Extract the [X, Y] coordinate from the center of the cell holding the provided text.  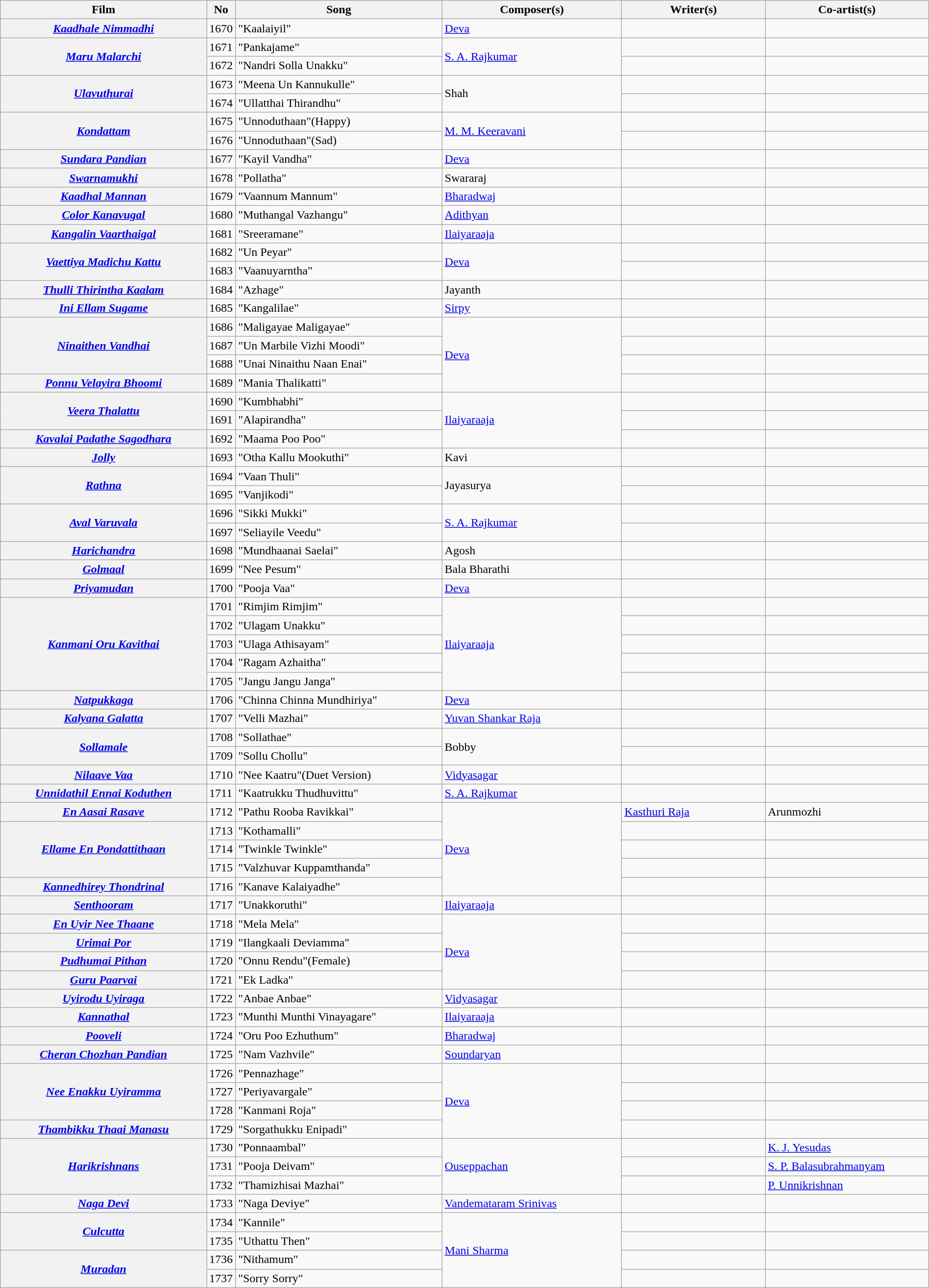
Song [339, 10]
Golmaal [104, 570]
1713 [221, 831]
Swararaj [532, 177]
1696 [221, 513]
1722 [221, 998]
"Kumbhabhi" [339, 401]
"Rimjim Rimjim" [339, 607]
Rathna [104, 485]
"Sollu Chollu" [339, 756]
"Nandri Solla Unakku" [339, 66]
"Nam Vazhvile" [339, 1054]
"Ilangkaali Deviamma" [339, 942]
Sollamale [104, 746]
Bala Bharathi [532, 570]
1714 [221, 849]
Pudhumai Pithan [104, 961]
"Unnoduthaan"(Happy) [339, 122]
Urimai Por [104, 942]
Vaettiya Madichu Kattu [104, 262]
Thambikku Thaai Manasu [104, 1129]
Composer(s) [532, 10]
"Mundhaanai Saelai" [339, 551]
Nee Enakku Uyiramma [104, 1091]
"Kaalaiyil" [339, 28]
1727 [221, 1091]
Kavalai Padathe Sagodhara [104, 439]
"Mela Mela" [339, 924]
"Vaannum Mannum" [339, 196]
Guru Paarvai [104, 980]
1694 [221, 476]
1702 [221, 625]
1678 [221, 177]
"Pathu Rooba Ravikkai" [339, 812]
1677 [221, 159]
1680 [221, 215]
Writer(s) [694, 10]
1692 [221, 439]
1717 [221, 905]
"Ek Ladka" [339, 980]
"Nee Kaatru"(Duet Version) [339, 774]
1729 [221, 1129]
Shah [532, 94]
"Ragam Azhaitha" [339, 663]
"Nithamum" [339, 1260]
P. Unnikrishnan [847, 1185]
"Nee Pesum" [339, 570]
"Vanjikodi" [339, 495]
1688 [221, 364]
K. J. Yesudas [847, 1148]
"Kanmani Roja" [339, 1110]
1679 [221, 196]
1703 [221, 644]
"Naga Deviye" [339, 1204]
"Unai Ninaithu Naan Enai" [339, 364]
1705 [221, 681]
"Valzhuvar Kuppamthanda" [339, 868]
Kasthuri Raja [694, 812]
1685 [221, 308]
Naga Devi [104, 1204]
1728 [221, 1110]
"Twinkle Twinkle" [339, 849]
1689 [221, 383]
Kavi [532, 457]
"Kothamalli" [339, 831]
Ini Ellam Sugame [104, 308]
"Kannile" [339, 1222]
1704 [221, 663]
Unnidathil Ennai Koduthen [104, 793]
Sundara Pandian [104, 159]
Agosh [532, 551]
Kalyana Galatta [104, 718]
"Otha Kallu Mookuthi" [339, 457]
1734 [221, 1222]
"Jangu Jangu Janga" [339, 681]
1719 [221, 942]
"Maligayae Maligayae" [339, 327]
1733 [221, 1204]
1737 [221, 1278]
1715 [221, 868]
1712 [221, 812]
1707 [221, 718]
Senthooram [104, 905]
Ellame En Pondattithaan [104, 849]
"Vaanuyarntha" [339, 271]
1726 [221, 1073]
"Alapirandha" [339, 420]
Film [104, 10]
1695 [221, 495]
Bobby [532, 746]
1671 [221, 47]
"Uthattu Then" [339, 1241]
1672 [221, 66]
No [221, 10]
S. P. Balasubrahmanyam [847, 1166]
Muradan [104, 1269]
Co-artist(s) [847, 10]
M. M. Keeravani [532, 131]
"Chinna Chinna Mundhiriya" [339, 700]
1675 [221, 122]
Kannathal [104, 1017]
Swarnamukhi [104, 177]
Color Kanavugal [104, 215]
Ninaithen Vandhai [104, 346]
1731 [221, 1166]
"Kaatrukku Thudhuvittu" [339, 793]
Harichandra [104, 551]
"Mania Thalikatti" [339, 383]
"Pooja Deivam" [339, 1166]
1676 [221, 140]
Pooveli [104, 1036]
Jayanth [532, 290]
1735 [221, 1241]
"Ulaga Athisayam" [339, 644]
Priyamudan [104, 588]
Veera Thalattu [104, 411]
"Munthi Munthi Vinayagare" [339, 1017]
1723 [221, 1017]
Maru Malarchi [104, 56]
1683 [221, 271]
"Un Peyar" [339, 252]
"Pennazhage" [339, 1073]
1725 [221, 1054]
1700 [221, 588]
"Ponnaambal" [339, 1148]
"Pooja Vaa" [339, 588]
Uyirodu Uyiraga [104, 998]
1706 [221, 700]
1716 [221, 887]
Ponnu Velayira Bhoomi [104, 383]
1681 [221, 234]
"Seliayile Veedu" [339, 532]
Kannedhirey Thondrinal [104, 887]
"Sollathae" [339, 737]
"Maama Poo Poo" [339, 439]
Sirpy [532, 308]
Jolly [104, 457]
"Sorry Sorry" [339, 1278]
1673 [221, 84]
1730 [221, 1148]
"Ullatthai Thirandhu" [339, 103]
Ulavuthurai [104, 94]
"Kanave Kalaiyadhe" [339, 887]
Kanmani Oru Kavithai [104, 644]
1698 [221, 551]
Aval Varuvala [104, 522]
1721 [221, 980]
1736 [221, 1260]
Arunmozhi [847, 812]
Yuvan Shankar Raja [532, 718]
"Pollatha" [339, 177]
"Unakkoruthi" [339, 905]
"Onnu Rendu"(Female) [339, 961]
"Ulagam Unakku" [339, 625]
"Meena Un Kannukulle" [339, 84]
1709 [221, 756]
Ouseppachan [532, 1166]
1682 [221, 252]
"Anbae Anbae" [339, 998]
Adithyan [532, 215]
1690 [221, 401]
"Un Marbile Vizhi Moodi" [339, 346]
En Aasai Rasave [104, 812]
Jayasurya [532, 485]
Mani Sharma [532, 1250]
"Thamizhisai Mazhai" [339, 1185]
1701 [221, 607]
"Sreeramane" [339, 234]
1699 [221, 570]
"Velli Mazhai" [339, 718]
Natpukkaga [104, 700]
1724 [221, 1036]
Kaadhale Nimmadhi [104, 28]
"Unnoduthaan"(Sad) [339, 140]
"Pankajame" [339, 47]
Cheran Chozhan Pandian [104, 1054]
1711 [221, 793]
Culcutta [104, 1232]
Soundaryan [532, 1054]
1693 [221, 457]
Kaadhal Mannan [104, 196]
"Sikki Mukki" [339, 513]
1674 [221, 103]
1687 [221, 346]
"Muthangal Vazhangu" [339, 215]
"Azhage" [339, 290]
"Kayil Vandha" [339, 159]
1684 [221, 290]
Kondattam [104, 131]
1710 [221, 774]
Thulli Thirintha Kaalam [104, 290]
"Oru Poo Ezhuthum" [339, 1036]
1670 [221, 28]
En Uyir Nee Thaane [104, 924]
Kangalin Vaarthaigal [104, 234]
"Kangalilae" [339, 308]
Vandemataram Srinivas [532, 1204]
Harikrishnans [104, 1166]
1732 [221, 1185]
Nilaave Vaa [104, 774]
1720 [221, 961]
"Sorgathukku Enipadi" [339, 1129]
1708 [221, 737]
1718 [221, 924]
"Vaan Thuli" [339, 476]
1697 [221, 532]
1686 [221, 327]
"Periyavargale" [339, 1091]
1691 [221, 420]
